Search for the cell housing the specified text and yield its (x, y) center coordinate. 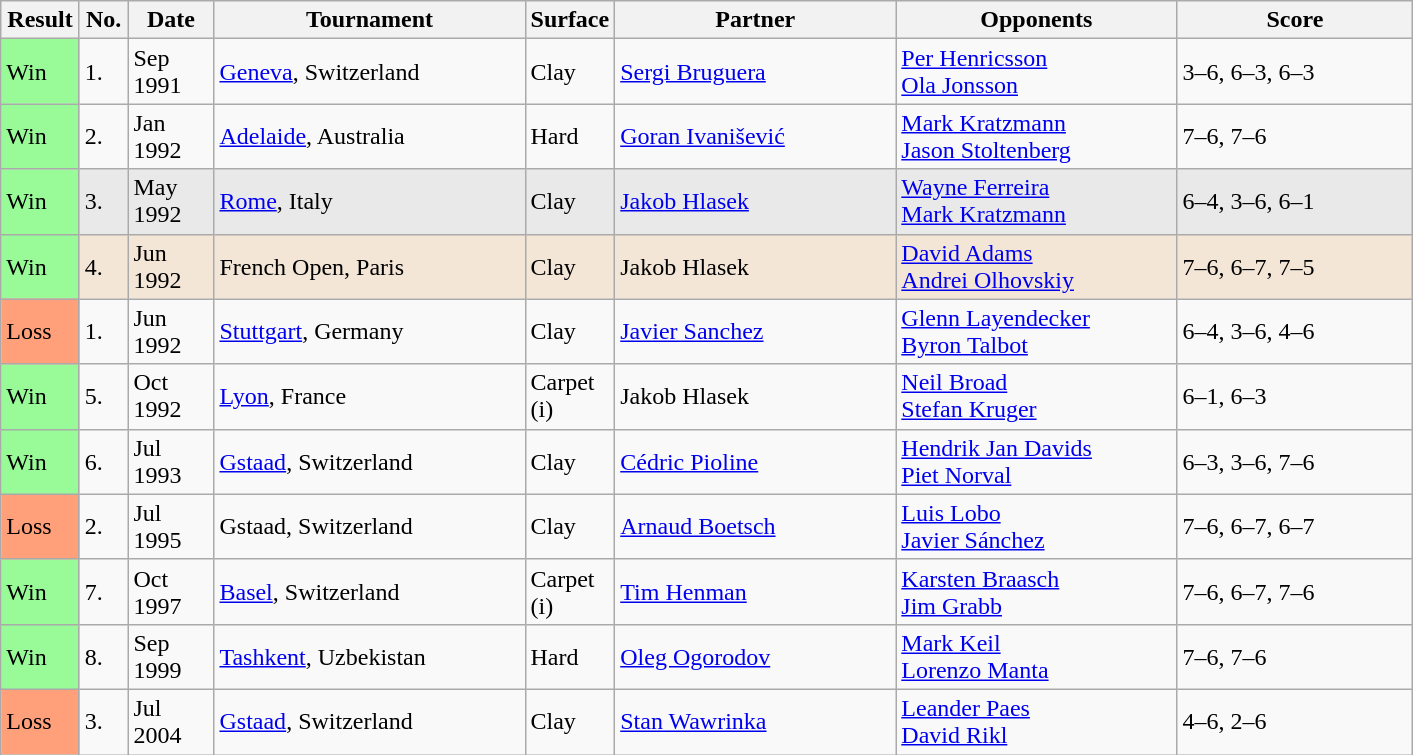
4–6, 2–6 (1295, 722)
May 1992 (171, 202)
8. (104, 656)
Jan 1992 (171, 136)
5. (104, 396)
Karsten Braasch Jim Grabb (1036, 592)
Tashkent, Uzbekistan (370, 656)
Score (1295, 20)
7. (104, 592)
Geneva, Switzerland (370, 72)
Jul 1995 (171, 526)
Sep 1991 (171, 72)
Opponents (1036, 20)
6–1, 6–3 (1295, 396)
7–6, 6–7, 7–6 (1295, 592)
Surface (570, 20)
Mark Kratzmann Jason Stoltenberg (1036, 136)
French Open, Paris (370, 266)
Partner (756, 20)
6–4, 3–6, 4–6 (1295, 332)
David Adams Andrei Olhovskiy (1036, 266)
Adelaide, Australia (370, 136)
Hendrik Jan Davids Piet Norval (1036, 462)
Jul 1993 (171, 462)
Result (40, 20)
Per Henricsson Ola Jonsson (1036, 72)
Jul 2004 (171, 722)
Basel, Switzerland (370, 592)
6–4, 3–6, 6–1 (1295, 202)
Sergi Bruguera (756, 72)
Arnaud Boetsch (756, 526)
Neil Broad Stefan Kruger (1036, 396)
Javier Sanchez (756, 332)
Tim Henman (756, 592)
Cédric Pioline (756, 462)
Wayne Ferreira Mark Kratzmann (1036, 202)
7–6, 6–7, 7–5 (1295, 266)
No. (104, 20)
Goran Ivanišević (756, 136)
Leander Paes David Rikl (1036, 722)
Mark Keil Lorenzo Manta (1036, 656)
Lyon, France (370, 396)
Oleg Ogorodov (756, 656)
Oct 1992 (171, 396)
Stuttgart, Germany (370, 332)
4. (104, 266)
Glenn Layendecker Byron Talbot (1036, 332)
Sep 1999 (171, 656)
Stan Wawrinka (756, 722)
3–6, 6–3, 6–3 (1295, 72)
Luis Lobo Javier Sánchez (1036, 526)
7–6, 6–7, 6–7 (1295, 526)
Tournament (370, 20)
Date (171, 20)
6–3, 3–6, 7–6 (1295, 462)
Rome, Italy (370, 202)
Oct 1997 (171, 592)
6. (104, 462)
